From the cell containing the given text, extract its center point as (X, Y) coordinate. 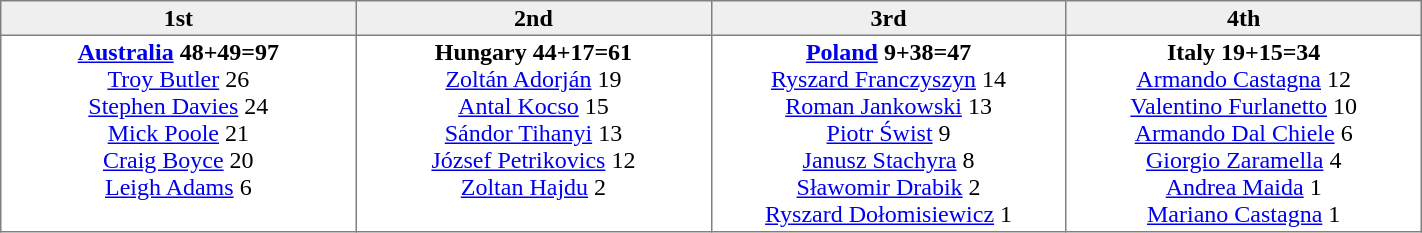
1st (178, 18)
Australia 48+49=97Troy Butler 26Stephen Davies 24Mick Poole 21Craig Boyce 20Leigh Adams 6 (178, 133)
Hungary 44+17=61Zoltán Adorján 19Antal Kocso 15Sándor Tihanyi 13József Petrikovics 12Zoltan Hajdu 2 (534, 133)
4th (1244, 18)
Italy 19+15=34Armando Castagna 12Valentino Furlanetto 10Armando Dal Chiele 6Giorgio Zaramella 4Andrea Maida 1Mariano Castagna 1 (1244, 133)
Poland 9+38=47Ryszard Franczyszyn 14Roman Jankowski 13Piotr Świst 9Janusz Stachyra 8Sławomir Drabik 2Ryszard Dołomisiewicz 1 (888, 133)
3rd (888, 18)
2nd (534, 18)
